Find where the given text appears and provide that cell's center as [x, y] coordinate. 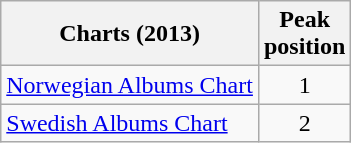
2 [304, 123]
Peakposition [304, 34]
Norwegian Albums Chart [130, 85]
Swedish Albums Chart [130, 123]
1 [304, 85]
Charts (2013) [130, 34]
